Search for the cell housing the specified text and yield its (X, Y) center coordinate. 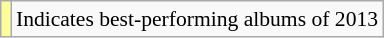
Indicates best-performing albums of 2013 (197, 19)
